Locate the cell with the specified text and output its (x, y) center coordinate. 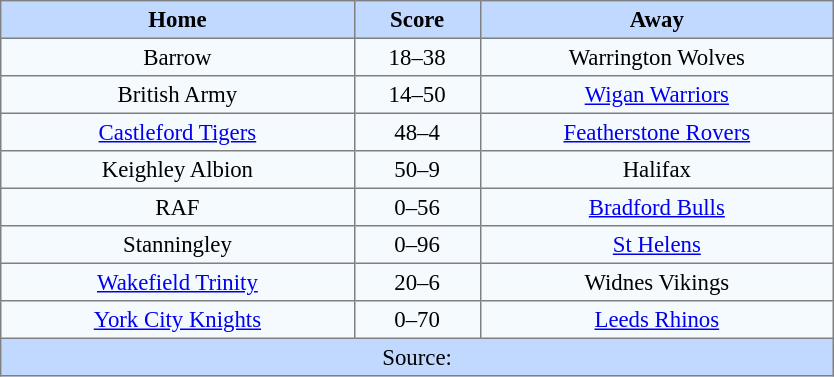
Widnes Vikings (656, 282)
18–38 (417, 57)
0–96 (417, 245)
Halifax (656, 170)
Castleford Tigers (178, 132)
0–56 (417, 207)
Bradford Bulls (656, 207)
Warrington Wolves (656, 57)
Source: (418, 357)
50–9 (417, 170)
Home (178, 20)
Leeds Rhinos (656, 320)
Stanningley (178, 245)
St Helens (656, 245)
Keighley Albion (178, 170)
RAF (178, 207)
0–70 (417, 320)
Wigan Warriors (656, 95)
York City Knights (178, 320)
British Army (178, 95)
Score (417, 20)
Featherstone Rovers (656, 132)
48–4 (417, 132)
Wakefield Trinity (178, 282)
Barrow (178, 57)
Away (656, 20)
14–50 (417, 95)
20–6 (417, 282)
